Capture the cell that displays the provided text and extract its [X, Y] central coordinate. 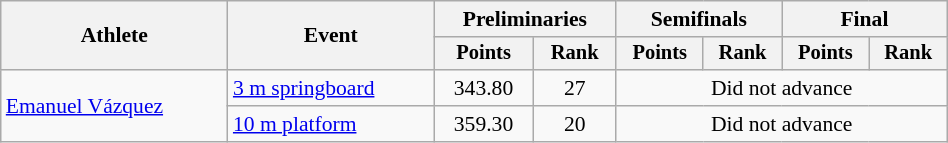
Athlete [114, 36]
10 m platform [331, 124]
Event [331, 36]
3 m springboard [331, 88]
20 [574, 124]
Emanuel Vázquez [114, 106]
27 [574, 88]
Final [865, 19]
Preliminaries [525, 19]
Semifinals [699, 19]
343.80 [484, 88]
359.30 [484, 124]
